Find where the given text appears and provide that cell's center as (X, Y) coordinate. 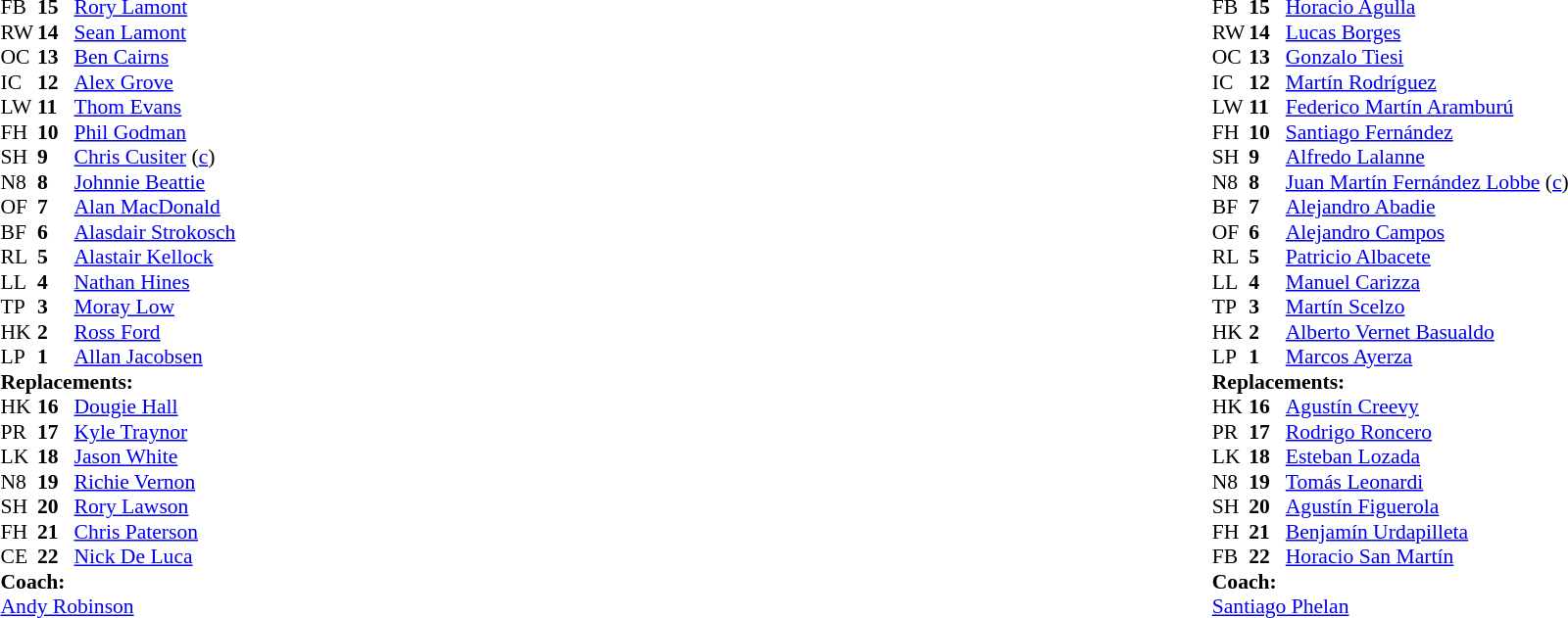
Chris Cusiter (c) (155, 158)
Richie Vernon (155, 482)
Ben Cairns (155, 58)
Allan Jacobsen (155, 357)
Alastair Kellock (155, 258)
Nathan Hines (155, 282)
Rory Lawson (155, 506)
Johnnie Beattie (155, 182)
Dougie Hall (155, 406)
Kyle Traynor (155, 432)
Moray Low (155, 307)
Ross Ford (155, 332)
Thom Evans (155, 107)
Replacements: (118, 382)
Alex Grove (155, 82)
Coach: (118, 582)
Jason White (155, 457)
Chris Paterson (155, 532)
FB (1231, 557)
CE (19, 557)
Sean Lamont (155, 32)
Phil Godman (155, 132)
Nick De Luca (155, 557)
Alan MacDonald (155, 207)
Alasdair Strokosch (155, 232)
